Determine the (X, Y) coordinate at the center of the cell enclosing the given text.  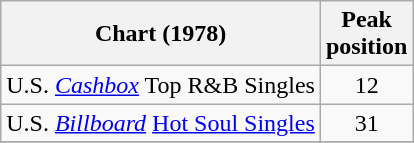
Chart (1978) (161, 34)
U.S. Billboard Hot Soul Singles (161, 123)
Peakposition (366, 34)
U.S. Cashbox Top R&B Singles (161, 85)
31 (366, 123)
12 (366, 85)
